Return (x, y) of the center of cell containing provided text 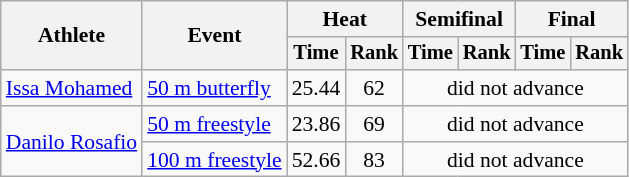
50 m freestyle (214, 124)
23.86 (316, 124)
62 (374, 88)
Athlete (72, 36)
Final (571, 19)
69 (374, 124)
25.44 (316, 88)
Heat (345, 19)
Issa Mohamed (72, 88)
50 m butterfly (214, 88)
Event (214, 36)
Danilo Rosafio (72, 142)
Semifinal (459, 19)
